Identify which cell holds the provided text, then report its (X, Y) central coordinate. 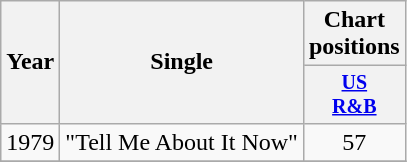
57 (354, 142)
1979 (30, 142)
USR&B (354, 94)
Year (30, 62)
Single (182, 62)
"Tell Me About It Now" (182, 142)
Chart positions (354, 34)
